Detect which cell encompasses the target text, then output its [X, Y] center coordinate. 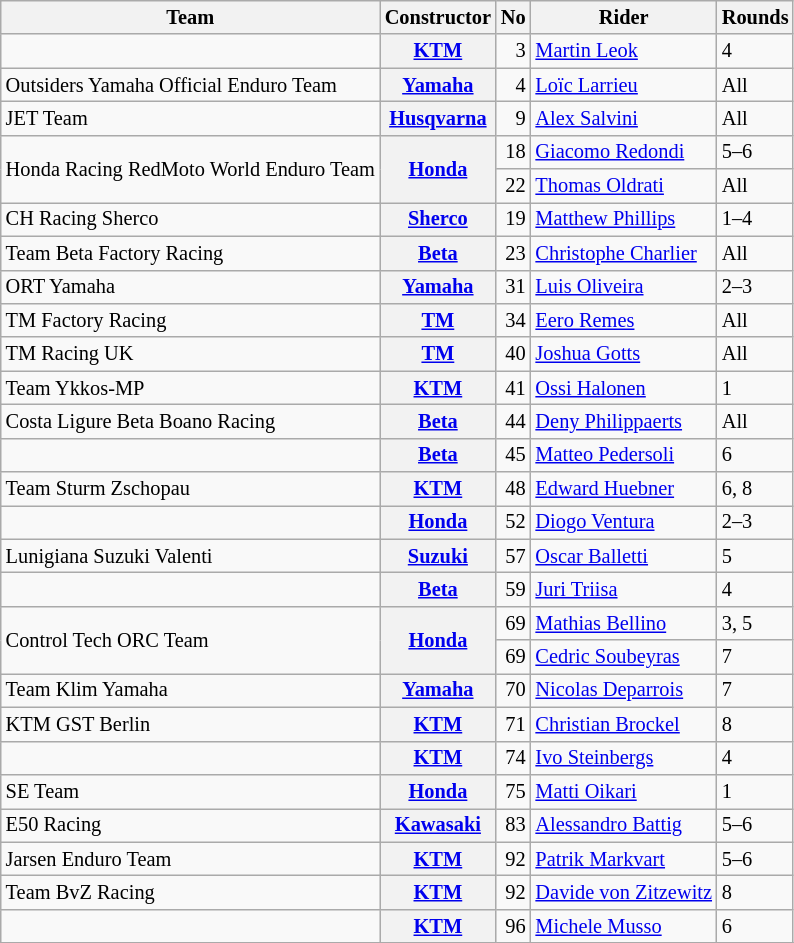
Costa Ligure Beta Boano Racing [190, 421]
Luis Oliveira [624, 287]
Matthew Phillips [624, 219]
22 [514, 186]
18 [514, 152]
45 [514, 455]
Team Sturm Zschopau [190, 489]
70 [514, 690]
TM Factory Racing [190, 320]
34 [514, 320]
Rider [624, 17]
9 [514, 118]
Giacomo Redondi [624, 152]
Deny Philippaerts [624, 421]
41 [514, 388]
3 [514, 51]
SE Team [190, 791]
Control Tech ORC Team [190, 640]
Patrik Markvart [624, 859]
Lunigiana Suzuki Valenti [190, 556]
75 [514, 791]
Edward Huebner [624, 489]
Diogo Ventura [624, 522]
31 [514, 287]
KTM GST Berlin [190, 724]
48 [514, 489]
Matti Oikari [624, 791]
44 [514, 421]
Husqvarna [438, 118]
23 [514, 253]
TM Racing UK [190, 354]
No [514, 17]
Oscar Balletti [624, 556]
6, 8 [756, 489]
Christian Brockel [624, 724]
Ivo Steinbergs [624, 758]
40 [514, 354]
Kawasaki [438, 825]
Matteo Pedersoli [624, 455]
Team BvZ Racing [190, 892]
Michele Musso [624, 926]
Team Beta Factory Racing [190, 253]
Eero Remes [624, 320]
Sherco [438, 219]
Rounds [756, 17]
ORT Yamaha [190, 287]
Alessandro Battig [624, 825]
5 [756, 556]
E50 Racing [190, 825]
Suzuki [438, 556]
Constructor [438, 17]
96 [514, 926]
Honda Racing RedMoto World Enduro Team [190, 168]
Alex Salvini [624, 118]
Team [190, 17]
3, 5 [756, 623]
83 [514, 825]
Jarsen Enduro Team [190, 859]
JET Team [190, 118]
Joshua Gotts [624, 354]
Thomas Oldrati [624, 186]
19 [514, 219]
57 [514, 556]
59 [514, 589]
74 [514, 758]
52 [514, 522]
CH Racing Sherco [190, 219]
Team Ykkos-MP [190, 388]
Christophe Charlier [624, 253]
Team Klim Yamaha [190, 690]
Nicolas Deparrois [624, 690]
Martin Leok [624, 51]
Juri Triisa [624, 589]
Loïc Larrieu [624, 85]
Cedric Soubeyras [624, 657]
Ossi Halonen [624, 388]
1–4 [756, 219]
Mathias Bellino [624, 623]
Outsiders Yamaha Official Enduro Team [190, 85]
Davide von Zitzewitz [624, 892]
71 [514, 724]
